Identify which cell holds the provided text, then report its (X, Y) central coordinate. 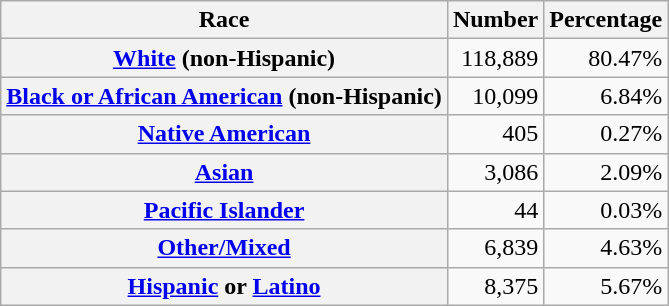
6,839 (495, 248)
Percentage (606, 20)
118,889 (495, 58)
Number (495, 20)
0.03% (606, 210)
White (non-Hispanic) (224, 58)
2.09% (606, 172)
6.84% (606, 96)
0.27% (606, 134)
Race (224, 20)
405 (495, 134)
Pacific Islander (224, 210)
44 (495, 210)
Asian (224, 172)
4.63% (606, 248)
Native American (224, 134)
Hispanic or Latino (224, 286)
3,086 (495, 172)
80.47% (606, 58)
Black or African American (non-Hispanic) (224, 96)
8,375 (495, 286)
5.67% (606, 286)
10,099 (495, 96)
Other/Mixed (224, 248)
